From the cell containing the given text, extract its center point as [x, y] coordinate. 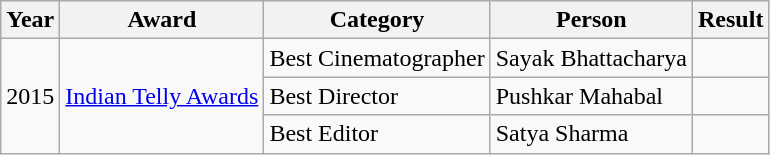
Pushkar Mahabal [591, 96]
Category [377, 20]
Indian Telly Awards [162, 96]
Satya Sharma [591, 134]
Result [731, 20]
Award [162, 20]
Sayak Bhattacharya [591, 58]
Person [591, 20]
Best Cinematographer [377, 58]
Best Editor [377, 134]
Best Director [377, 96]
Year [30, 20]
2015 [30, 96]
